Find where the given text appears and provide that cell's center as (X, Y) coordinate. 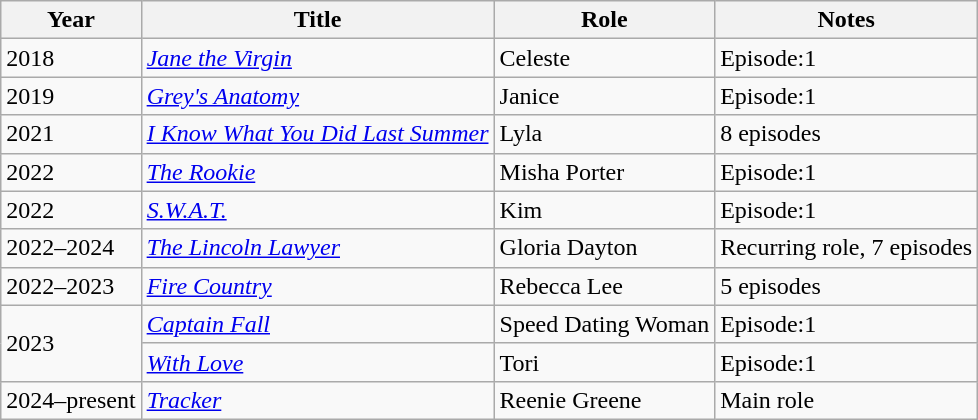
2022–2023 (71, 286)
2018 (71, 58)
Gloria Dayton (604, 248)
Recurring role, 7 episodes (846, 248)
Celeste (604, 58)
Speed Dating Woman (604, 324)
Jane the Virgin (318, 58)
Grey's Anatomy (318, 96)
8 episodes (846, 134)
Fire Country (318, 286)
Tori (604, 362)
I Know What You Did Last Summer (318, 134)
2019 (71, 96)
2024–present (71, 400)
2021 (71, 134)
With Love (318, 362)
5 episodes (846, 286)
Tracker (318, 400)
The Lincoln Lawyer (318, 248)
2022–2024 (71, 248)
Misha Porter (604, 172)
Title (318, 20)
Lyla (604, 134)
Reenie Greene (604, 400)
2023 (71, 343)
The Rookie (318, 172)
Captain Fall (318, 324)
Main role (846, 400)
Notes (846, 20)
Kim (604, 210)
Year (71, 20)
Role (604, 20)
Rebecca Lee (604, 286)
S.W.A.T. (318, 210)
Janice (604, 96)
